Output the [x, y] coordinate of the center of the cell containing the given text.  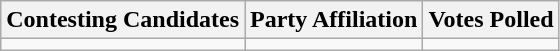
Party Affiliation [334, 20]
Votes Polled [491, 20]
Contesting Candidates [123, 20]
